Detect which cell encompasses the target text, then output its [X, Y] center coordinate. 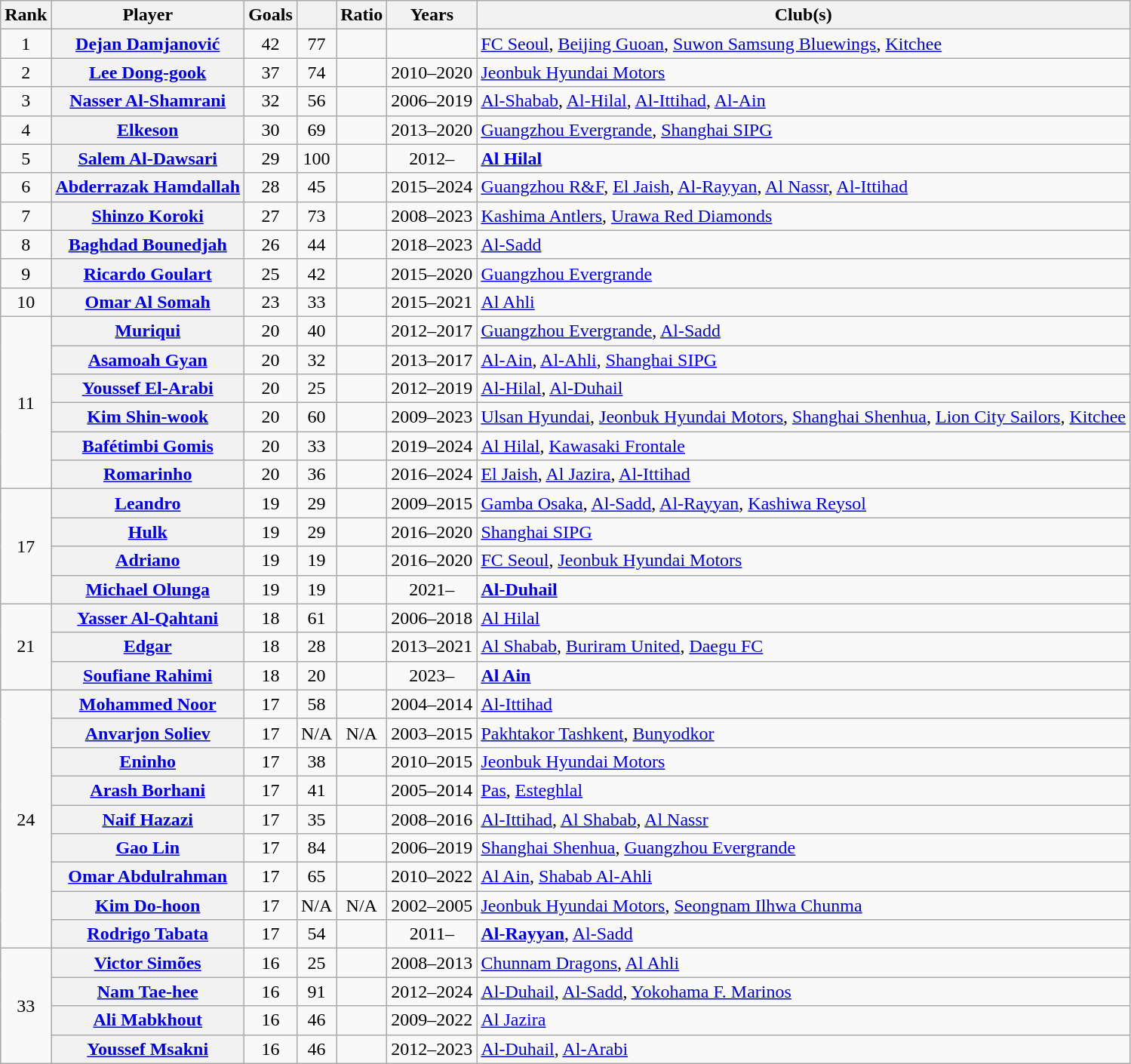
2008–2023 [432, 216]
Naif Hazazi [148, 819]
54 [316, 934]
Elkeson [148, 130]
Mohammed Noor [148, 704]
Hulk [148, 532]
Club(s) [804, 15]
Salem Al-Dawsari [148, 158]
100 [316, 158]
2013–2021 [432, 647]
Pas, Esteghlal [804, 790]
Leandro [148, 503]
21 [26, 647]
Rodrigo Tabata [148, 934]
10 [26, 302]
2 [26, 72]
Al-Duhail, Al-Sadd, Yokohama F. Marinos [804, 992]
Edgar [148, 647]
2009–2022 [432, 1020]
Al Ain, Shabab Al-Ahli [804, 877]
2012–2024 [432, 992]
Shanghai SIPG [804, 532]
2016–2024 [432, 475]
Al-Rayyan, Al-Sadd [804, 934]
61 [316, 618]
2010–2015 [432, 761]
Shinzo Koroki [148, 216]
84 [316, 848]
45 [316, 187]
Al Jazira [804, 1020]
Chunnam Dragons, Al Ahli [804, 963]
Al-Duhail, Al-Arabi [804, 1049]
Asamoah Gyan [148, 360]
4 [26, 130]
2019–2024 [432, 446]
Abderrazak Hamdallah [148, 187]
26 [271, 244]
Dejan Damjanović [148, 44]
2012–2019 [432, 389]
23 [271, 302]
2013–2020 [432, 130]
Al-Duhail [804, 589]
91 [316, 992]
2004–2014 [432, 704]
40 [316, 331]
Arash Borhani [148, 790]
Yasser Al-Qahtani [148, 618]
2013–2017 [432, 360]
Ratio [362, 15]
Anvarjon Soliev [148, 733]
2012–2017 [432, 331]
73 [316, 216]
Guangzhou Evergrande, Al-Sadd [804, 331]
Muriqui [148, 331]
Victor Simões [148, 963]
2002–2005 [432, 906]
2003–2015 [432, 733]
2009–2015 [432, 503]
Al Hilal, Kawasaki Frontale [804, 446]
11 [26, 402]
2018–2023 [432, 244]
Al-Ittihad [804, 704]
60 [316, 417]
Soufiane Rahimi [148, 675]
2015–2021 [432, 302]
Al-Sadd [804, 244]
Goals [271, 15]
74 [316, 72]
9 [26, 273]
Michael Olunga [148, 589]
Al Ain [804, 675]
Al-Shabab, Al-Hilal, Al-Ittihad, Al-Ain [804, 101]
8 [26, 244]
3 [26, 101]
36 [316, 475]
Guangzhou R&F, El Jaish, Al-Rayyan, Al Nassr, Al-Ittihad [804, 187]
56 [316, 101]
El Jaish, Al Jazira, Al-Ittihad [804, 475]
Romarinho [148, 475]
Adriano [148, 561]
Kashima Antlers, Urawa Red Diamonds [804, 216]
Rank [26, 15]
Al-Ain, Al-Ahli, Shanghai SIPG [804, 360]
5 [26, 158]
Lee Dong-gook [148, 72]
Jeonbuk Hyundai Motors, Seongnam Ilhwa Chunma [804, 906]
44 [316, 244]
Al-Ittihad, Al Shabab, Al Nassr [804, 819]
Shanghai Shenhua, Guangzhou Evergrande [804, 848]
2012– [432, 158]
Years [432, 15]
Ricardo Goulart [148, 273]
41 [316, 790]
FC Seoul, Jeonbuk Hyundai Motors [804, 561]
30 [271, 130]
Al-Hilal, Al-Duhail [804, 389]
Nasser Al-Shamrani [148, 101]
77 [316, 44]
35 [316, 819]
2008–2016 [432, 819]
Youssef El-Arabi [148, 389]
Kim Do-hoon [148, 906]
Bafétimbi Gomis [148, 446]
2008–2013 [432, 963]
FC Seoul, Beijing Guoan, Suwon Samsung Bluewings, Kitchee [804, 44]
Omar Al Somah [148, 302]
7 [26, 216]
58 [316, 704]
Eninho [148, 761]
2015–2020 [432, 273]
69 [316, 130]
6 [26, 187]
38 [316, 761]
Nam Tae-hee [148, 992]
Gao Lin [148, 848]
Al Shabab, Buriram United, Daegu FC [804, 647]
Pakhtakor Tashkent, Bunyodkor [804, 733]
2010–2020 [432, 72]
Guangzhou Evergrande, Shanghai SIPG [804, 130]
24 [26, 820]
Player [148, 15]
Gamba Osaka, Al-Sadd, Al-Rayyan, Kashiwa Reysol [804, 503]
2009–2023 [432, 417]
2011– [432, 934]
2015–2024 [432, 187]
27 [271, 216]
1 [26, 44]
Baghdad Bounedjah [148, 244]
2006–2018 [432, 618]
Guangzhou Evergrande [804, 273]
37 [271, 72]
Kim Shin-wook [148, 417]
65 [316, 877]
Al Ahli [804, 302]
2005–2014 [432, 790]
2023– [432, 675]
2021– [432, 589]
Ulsan Hyundai, Jeonbuk Hyundai Motors, Shanghai Shenhua, Lion City Sailors, Kitchee [804, 417]
Ali Mabkhout [148, 1020]
2010–2022 [432, 877]
2012–2023 [432, 1049]
Youssef Msakni [148, 1049]
Omar Abdulrahman [148, 877]
